Find where the given text appears and provide that cell's center as (x, y) coordinate. 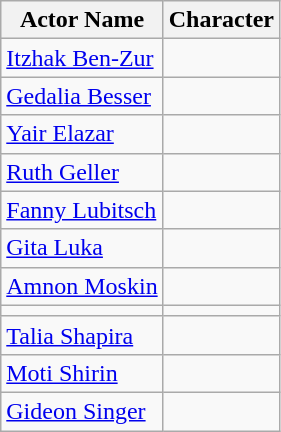
Yair Elazar (82, 134)
Ruth Geller (82, 172)
Talia Shapira (82, 335)
Gedalia Besser (82, 96)
Amnon Moskin (82, 286)
Character (221, 20)
Moti Shirin (82, 373)
Itzhak Ben-Zur (82, 58)
Actor Name (82, 20)
Fanny Lubitsch (82, 210)
Gideon Singer (82, 411)
Gita Luka (82, 248)
